Output the [X, Y] coordinate of the center of the cell containing the given text.  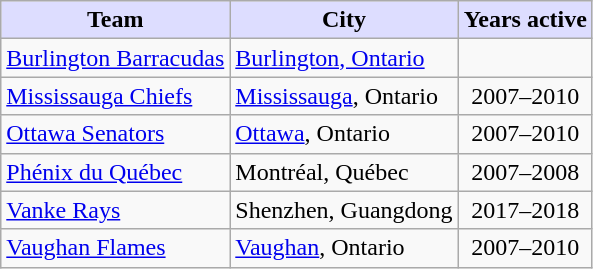
Vaughan, Ontario [344, 248]
Mississauga, Ontario [344, 96]
Burlington, Ontario [344, 58]
Phénix du Québec [116, 172]
Vanke Rays [116, 210]
Burlington Barracudas [116, 58]
Shenzhen, Guangdong [344, 210]
Mississauga Chiefs [116, 96]
Montréal, Québec [344, 172]
City [344, 20]
2017–2018 [525, 210]
Ottawa Senators [116, 134]
Team [116, 20]
Years active [525, 20]
2007–2008 [525, 172]
Ottawa, Ontario [344, 134]
Vaughan Flames [116, 248]
